Return (X, Y) of the center of cell containing provided text 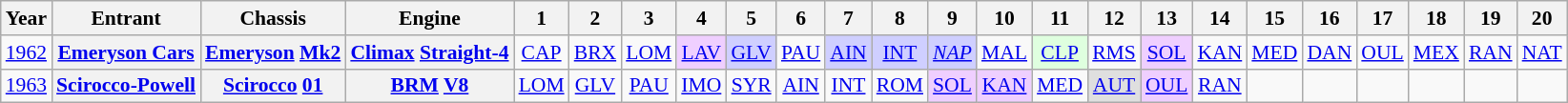
14 (1219, 18)
4 (701, 18)
DAN (1330, 52)
16 (1330, 18)
1 (542, 18)
CLP (1060, 52)
SYR (752, 86)
MEX (1436, 52)
1962 (27, 52)
18 (1436, 18)
CAP (542, 52)
9 (952, 18)
BRX (595, 52)
LAV (701, 52)
3 (649, 18)
Scirocco-Powell (126, 86)
8 (900, 18)
IMO (701, 86)
ROM (900, 86)
10 (1004, 18)
7 (848, 18)
Emeryson Cars (126, 52)
NAP (952, 52)
15 (1274, 18)
13 (1166, 18)
Engine (429, 18)
1963 (27, 86)
19 (1491, 18)
20 (1542, 18)
Chassis (273, 18)
12 (1114, 18)
Year (27, 18)
NAT (1542, 52)
AUT (1114, 86)
17 (1382, 18)
Entrant (126, 18)
Climax Straight-4 (429, 52)
11 (1060, 18)
RMS (1114, 52)
Emeryson Mk2 (273, 52)
2 (595, 18)
6 (801, 18)
MAL (1004, 52)
Scirocco 01 (273, 86)
BRM V8 (429, 86)
5 (752, 18)
